Scan for the cell matching the given text and deliver its [X, Y] coordinate at center. 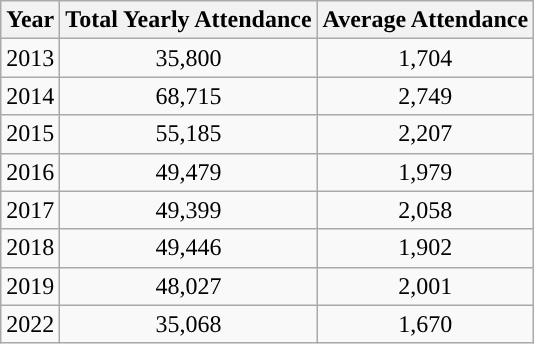
Year [30, 20]
2015 [30, 134]
1,902 [426, 248]
2017 [30, 210]
35,068 [188, 324]
1,704 [426, 58]
2018 [30, 248]
2,207 [426, 134]
Total Yearly Attendance [188, 20]
2,001 [426, 286]
68,715 [188, 96]
48,027 [188, 286]
2,058 [426, 210]
2013 [30, 58]
Average Attendance [426, 20]
2019 [30, 286]
2022 [30, 324]
2016 [30, 172]
49,399 [188, 210]
49,446 [188, 248]
49,479 [188, 172]
35,800 [188, 58]
2014 [30, 96]
55,185 [188, 134]
2,749 [426, 96]
1,979 [426, 172]
1,670 [426, 324]
